Detect which cell encompasses the target text, then output its [X, Y] center coordinate. 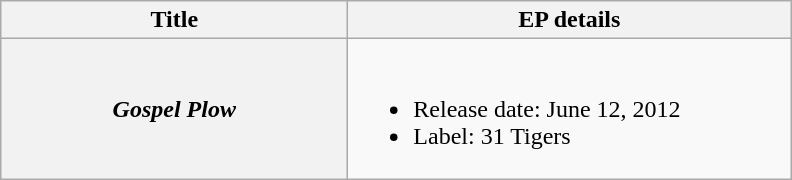
EP details [570, 20]
Gospel Plow [174, 109]
Title [174, 20]
Release date: June 12, 2012Label: 31 Tigers [570, 109]
